Return (X, Y) of the center of cell containing provided text 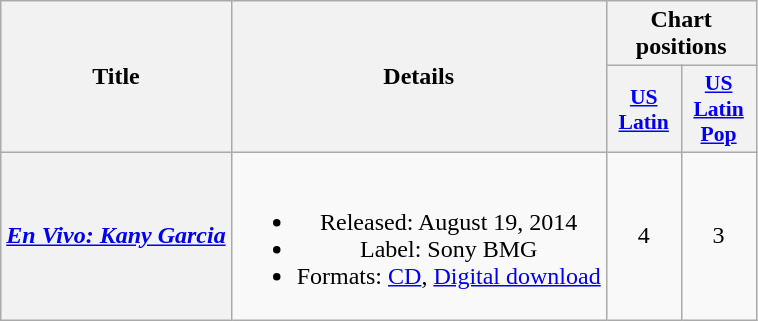
Chart positions (681, 34)
Released: August 19, 2014Label: Sony BMGFormats: CD, Digital download (418, 236)
4 (644, 236)
USLatinPop (718, 110)
3 (718, 236)
Details (418, 77)
En Vivo: Kany Garcia (116, 236)
Title (116, 77)
USLatin (644, 110)
